Detect which cell encompasses the target text, then output its [x, y] center coordinate. 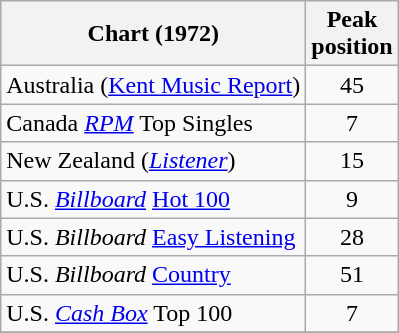
New Zealand (Listener) [154, 161]
15 [352, 161]
U.S. Cash Box Top 100 [154, 313]
Australia (Kent Music Report) [154, 85]
Canada RPM Top Singles [154, 123]
45 [352, 85]
Peakposition [352, 34]
51 [352, 275]
U.S. Billboard Easy Listening [154, 237]
U.S. Billboard Country [154, 275]
U.S. Billboard Hot 100 [154, 199]
Chart (1972) [154, 34]
9 [352, 199]
28 [352, 237]
